Find where the given text appears and provide that cell's center as (x, y) coordinate. 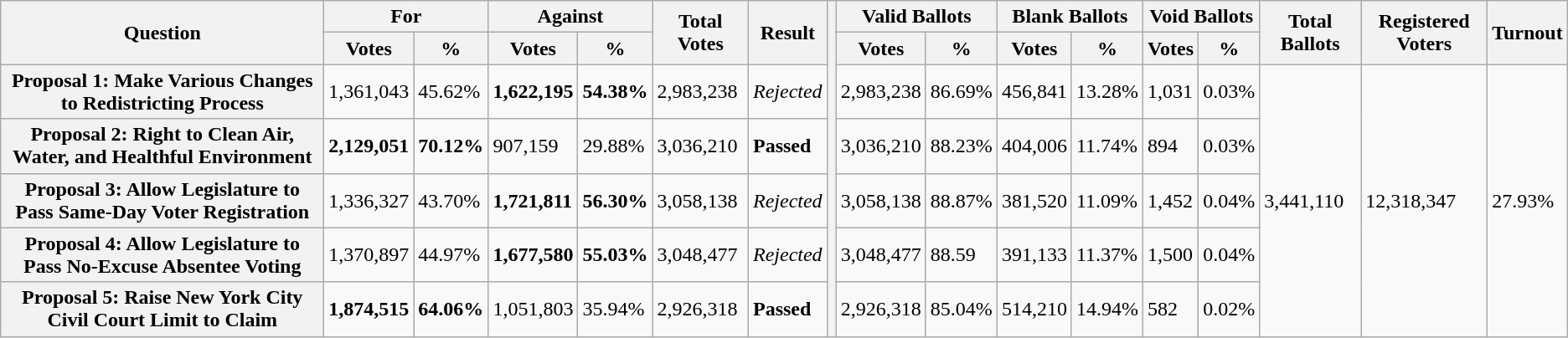
Proposal 3: Allow Legislature to Pass Same-Day Voter Registration (162, 201)
Question (162, 33)
43.70% (451, 201)
Against (570, 17)
456,841 (1034, 92)
404,006 (1034, 146)
14.94% (1107, 310)
29.88% (615, 146)
56.30% (615, 201)
88.23% (962, 146)
12,318,347 (1424, 201)
13.28% (1107, 92)
Proposal 1: Make Various Changes to Redistricting Process (162, 92)
85.04% (962, 310)
907,159 (533, 146)
Proposal 4: Allow Legislature to Pass No-Excuse Absentee Voting (162, 254)
Total Ballots (1310, 33)
70.12% (451, 146)
27.93% (1528, 201)
1,874,515 (369, 310)
514,210 (1034, 310)
86.69% (962, 92)
Turnout (1528, 33)
35.94% (615, 310)
Registered Voters (1424, 33)
894 (1170, 146)
11.74% (1107, 146)
45.62% (451, 92)
381,520 (1034, 201)
391,133 (1034, 254)
88.87% (962, 201)
582 (1170, 310)
For (406, 17)
11.37% (1107, 254)
Valid Ballots (916, 17)
54.38% (615, 92)
1,031 (1170, 92)
0.02% (1230, 310)
2,129,051 (369, 146)
1,677,580 (533, 254)
1,622,195 (533, 92)
1,370,897 (369, 254)
55.03% (615, 254)
11.09% (1107, 201)
64.06% (451, 310)
Result (787, 33)
1,721,811 (533, 201)
3,441,110 (1310, 201)
Void Ballots (1201, 17)
1,051,803 (533, 310)
Blank Ballots (1070, 17)
44.97% (451, 254)
1,361,043 (369, 92)
88.59 (962, 254)
Proposal 2: Right to Clean Air, Water, and Healthful Environment (162, 146)
1,452 (1170, 201)
Proposal 5: Raise New York City Civil Court Limit to Claim (162, 310)
Total Votes (700, 33)
1,336,327 (369, 201)
1,500 (1170, 254)
